Pinpoint the cell where the given text exists, returning its (x, y) midpoint coordinate. 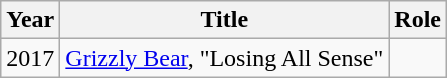
Grizzly Bear, "Losing All Sense" (224, 58)
Year (30, 20)
Role (418, 20)
2017 (30, 58)
Title (224, 20)
